Search for the cell housing the specified text and yield its (X, Y) center coordinate. 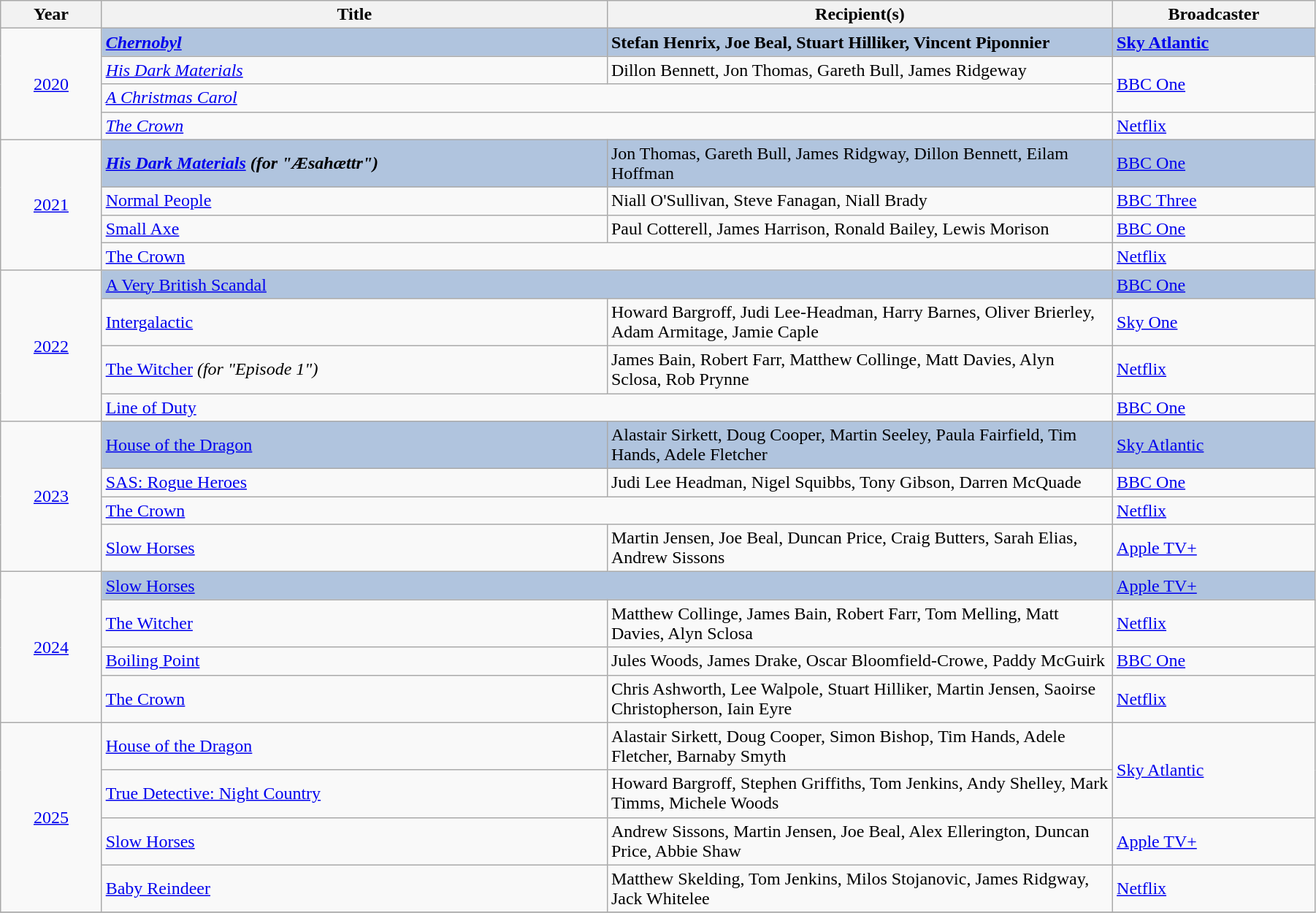
His Dark Materials (354, 70)
Normal People (354, 201)
Judi Lee Headman, Nigel Squibbs, Tony Gibson, Darren McQuade (860, 483)
Andrew Sissons, Martin Jensen, Joe Beal, Alex Ellerington, Duncan Price, Abbie Shaw (860, 841)
The Witcher (354, 624)
2022 (51, 345)
James Bain, Robert Farr, Matthew Collinge, Matt Davies, Alyn Sclosa, Rob Prynne (860, 370)
The Witcher (for "Episode 1") (354, 370)
BBC Three (1214, 201)
2024 (51, 647)
2025 (51, 817)
Howard Bargroff, Judi Lee-Headman, Harry Barnes, Oliver Brierley, Adam Armitage, Jamie Caple (860, 321)
Boiling Point (354, 661)
Recipient(s) (860, 15)
Niall O'Sullivan, Steve Fanagan, Niall Brady (860, 201)
SAS: Rogue Heroes (354, 483)
Paul Cotterell, James Harrison, Ronald Bailey, Lewis Morison (860, 229)
A Very British Scandal (607, 284)
Howard Bargroff, Stephen Griffiths, Tom Jenkins, Andy Shelley, Mark Timms, Michele Woods (860, 793)
Intergalactic (354, 321)
Matthew Skelding, Tom Jenkins, Milos Stojanovic, James Ridgway, Jack Whitelee (860, 888)
Jules Woods, James Drake, Oscar Bloomfield-Crowe, Paddy McGuirk (860, 661)
Baby Reindeer (354, 888)
True Detective: Night Country (354, 793)
2020 (51, 84)
Jon Thomas, Gareth Bull, James Ridgway, Dillon Bennett, Eilam Hoffman (860, 164)
Stefan Henrix, Joe Beal, Stuart Hilliker, Vincent Piponnier (860, 42)
Alastair Sirkett, Doug Cooper, Simon Bishop, Tim Hands, Adele Fletcher, Barnaby Smyth (860, 746)
Alastair Sirkett, Doug Cooper, Martin Seeley, Paula Fairfield, Tim Hands, Adele Fletcher (860, 446)
Small Axe (354, 229)
Broadcaster (1214, 15)
A Christmas Carol (607, 98)
2023 (51, 497)
Chris Ashworth, Lee Walpole, Stuart Hilliker, Martin Jensen, Saoirse Christopherson, Iain Eyre (860, 698)
Year (51, 15)
Chernobyl (354, 42)
Sky One (1214, 321)
His Dark Materials (for "Æsahættr") (354, 164)
Dillon Bennett, Jon Thomas, Gareth Bull, James Ridgeway (860, 70)
Martin Jensen, Joe Beal, Duncan Price, Craig Butters, Sarah Elias, Andrew Sissons (860, 548)
Title (354, 15)
Line of Duty (607, 407)
2021 (51, 205)
Matthew Collinge, James Bain, Robert Farr, Tom Melling, Matt Davies, Alyn Sclosa (860, 624)
